Scan for the cell matching the given text and deliver its [X, Y] coordinate at center. 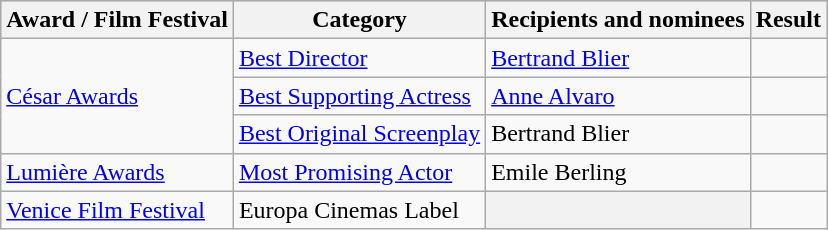
Europa Cinemas Label [359, 210]
Best Director [359, 58]
Best Supporting Actress [359, 96]
Category [359, 20]
Lumière Awards [118, 172]
Award / Film Festival [118, 20]
César Awards [118, 96]
Best Original Screenplay [359, 134]
Result [788, 20]
Most Promising Actor [359, 172]
Anne Alvaro [618, 96]
Emile Berling [618, 172]
Venice Film Festival [118, 210]
Recipients and nominees [618, 20]
